Capture the cell that displays the provided text and extract its (X, Y) central coordinate. 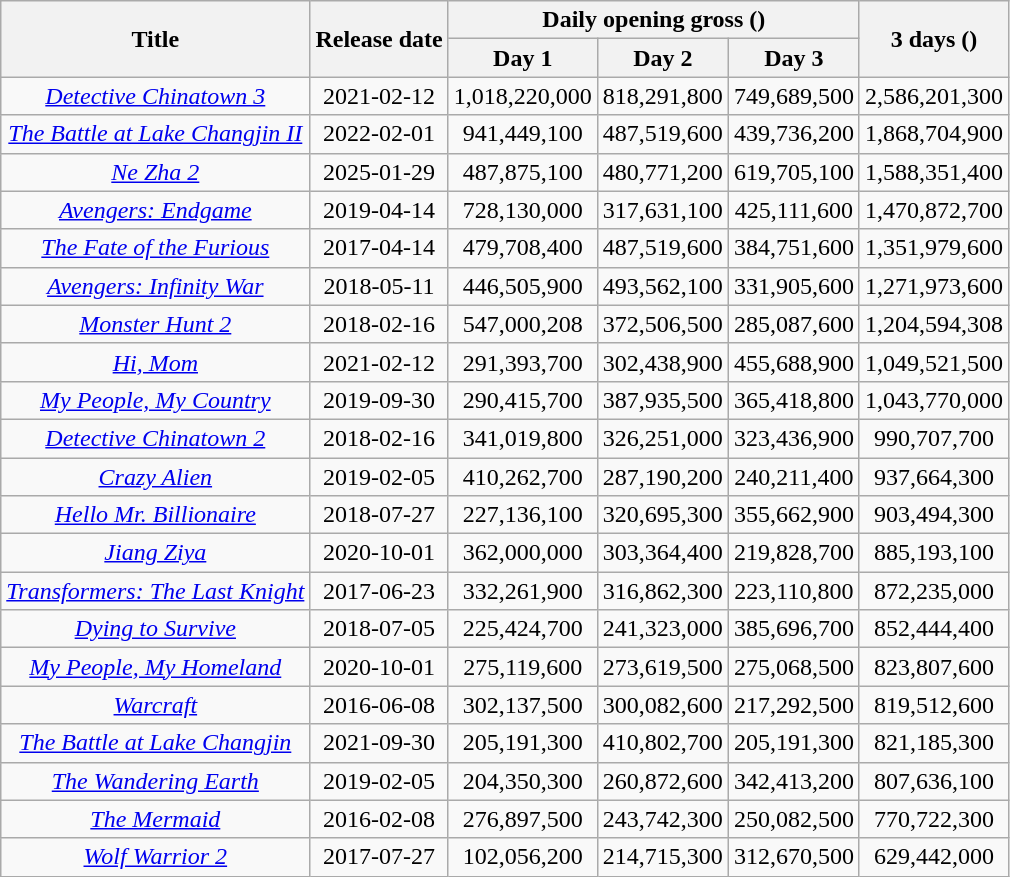
446,505,900 (522, 286)
Monster Hunt 2 (156, 324)
Avengers: Infinity War (156, 286)
Crazy Alien (156, 477)
2016-06-08 (379, 705)
Day 2 (662, 58)
547,000,208 (522, 324)
Daily opening gross () (654, 20)
2021-09-30 (379, 743)
331,905,600 (794, 286)
Detective Chinatown 2 (156, 438)
300,082,600 (662, 705)
225,424,700 (522, 629)
362,000,000 (522, 553)
372,506,500 (662, 324)
1,588,351,400 (934, 172)
285,087,600 (794, 324)
1,018,220,000 (522, 96)
My People, My Homeland (156, 667)
2022-02-01 (379, 134)
941,449,100 (522, 134)
1,204,594,308 (934, 324)
1,868,704,900 (934, 134)
2018-07-27 (379, 515)
387,935,500 (662, 400)
332,261,900 (522, 591)
480,771,200 (662, 172)
291,393,700 (522, 362)
Warcraft (156, 705)
2019-04-14 (379, 210)
217,292,500 (794, 705)
The Fate of the Furious (156, 248)
Hello Mr. Billionaire (156, 515)
1,271,973,600 (934, 286)
728,130,000 (522, 210)
260,872,600 (662, 781)
455,688,900 (794, 362)
Hi, Mom (156, 362)
385,696,700 (794, 629)
410,802,700 (662, 743)
302,438,900 (662, 362)
823,807,600 (934, 667)
365,418,800 (794, 400)
342,413,200 (794, 781)
The Battle at Lake Changjin II (156, 134)
885,193,100 (934, 553)
223,110,800 (794, 591)
241,323,000 (662, 629)
2017-07-27 (379, 857)
214,715,300 (662, 857)
Avengers: Endgame (156, 210)
219,828,700 (794, 553)
273,619,500 (662, 667)
275,119,600 (522, 667)
287,190,200 (662, 477)
341,019,800 (522, 438)
Wolf Warrior 2 (156, 857)
2017-06-23 (379, 591)
Detective Chinatown 3 (156, 96)
479,708,400 (522, 248)
425,111,600 (794, 210)
439,736,200 (794, 134)
204,350,300 (522, 781)
Ne Zha 2 (156, 172)
243,742,300 (662, 819)
1,351,979,600 (934, 248)
819,512,600 (934, 705)
1,043,770,000 (934, 400)
303,364,400 (662, 553)
818,291,800 (662, 96)
1,049,521,500 (934, 362)
629,442,000 (934, 857)
355,662,900 (794, 515)
The Mermaid (156, 819)
619,705,100 (794, 172)
3 days () (934, 39)
326,251,000 (662, 438)
Day 1 (522, 58)
Day 3 (794, 58)
312,670,500 (794, 857)
937,664,300 (934, 477)
Transformers: The Last Knight (156, 591)
Jiang Ziya (156, 553)
410,262,700 (522, 477)
903,494,300 (934, 515)
Release date (379, 39)
2018-05-11 (379, 286)
2019-09-30 (379, 400)
317,631,100 (662, 210)
770,722,300 (934, 819)
240,211,400 (794, 477)
384,751,600 (794, 248)
My People, My Country (156, 400)
2017-04-14 (379, 248)
990,707,700 (934, 438)
1,470,872,700 (934, 210)
Dying to Survive (156, 629)
2025-01-29 (379, 172)
2018-07-05 (379, 629)
290,415,700 (522, 400)
The Battle at Lake Changjin (156, 743)
2,586,201,300 (934, 96)
320,695,300 (662, 515)
Title (156, 39)
316,862,300 (662, 591)
487,875,100 (522, 172)
749,689,500 (794, 96)
323,436,900 (794, 438)
493,562,100 (662, 286)
302,137,500 (522, 705)
852,444,400 (934, 629)
250,082,500 (794, 819)
102,056,200 (522, 857)
807,636,100 (934, 781)
275,068,500 (794, 667)
821,185,300 (934, 743)
227,136,100 (522, 515)
2016-02-08 (379, 819)
The Wandering Earth (156, 781)
276,897,500 (522, 819)
872,235,000 (934, 591)
